Extract the (x, y) coordinate from the center of the cell holding the provided text.  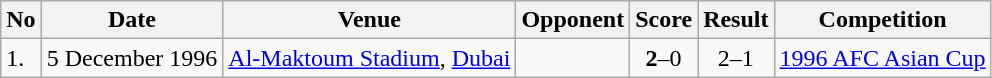
Competition (882, 20)
No (21, 20)
1. (21, 58)
Date (132, 20)
Opponent (573, 20)
2–1 (736, 58)
Score (664, 20)
Al-Maktoum Stadium, Dubai (370, 58)
1996 AFC Asian Cup (882, 58)
2–0 (664, 58)
5 December 1996 (132, 58)
Venue (370, 20)
Result (736, 20)
